Determine the (X, Y) coordinate at the center of the cell enclosing the given text.  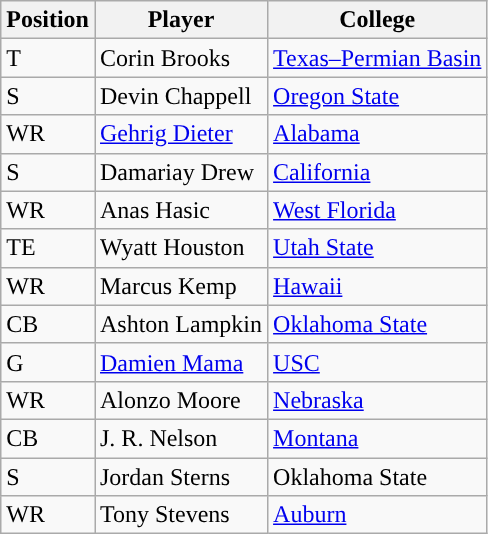
Auburn (378, 515)
Player (180, 20)
Ashton Lampkin (180, 324)
USC (378, 362)
Hawaii (378, 286)
Damariay Drew (180, 172)
Jordan Sterns (180, 477)
Oregon State (378, 96)
Damien Mama (180, 362)
California (378, 172)
Alabama (378, 134)
TE (48, 248)
Wyatt Houston (180, 248)
Corin Brooks (180, 58)
Anas Hasic (180, 210)
Nebraska (378, 400)
G (48, 362)
Marcus Kemp (180, 286)
J. R. Nelson (180, 438)
Gehrig Dieter (180, 134)
Utah State (378, 248)
Devin Chappell (180, 96)
Alonzo Moore (180, 400)
Montana (378, 438)
T (48, 58)
Position (48, 20)
College (378, 20)
Tony Stevens (180, 515)
Texas–Permian Basin (378, 58)
West Florida (378, 210)
